Output the [x, y] coordinate of the center of the cell containing the given text.  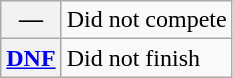
Did not finish [146, 58]
DNF [31, 58]
— [31, 20]
Did not compete [146, 20]
